Find where the given text appears and provide that cell's center as (x, y) coordinate. 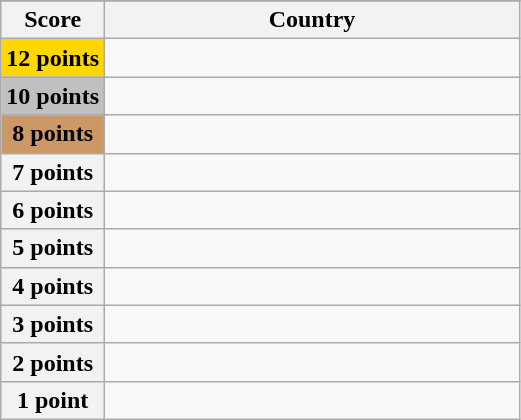
1 point (53, 400)
2 points (53, 362)
8 points (53, 134)
Score (53, 20)
4 points (53, 286)
7 points (53, 172)
6 points (53, 210)
5 points (53, 248)
10 points (53, 96)
Country (312, 20)
12 points (53, 58)
3 points (53, 324)
